Capture the cell that displays the provided text and extract its [X, Y] central coordinate. 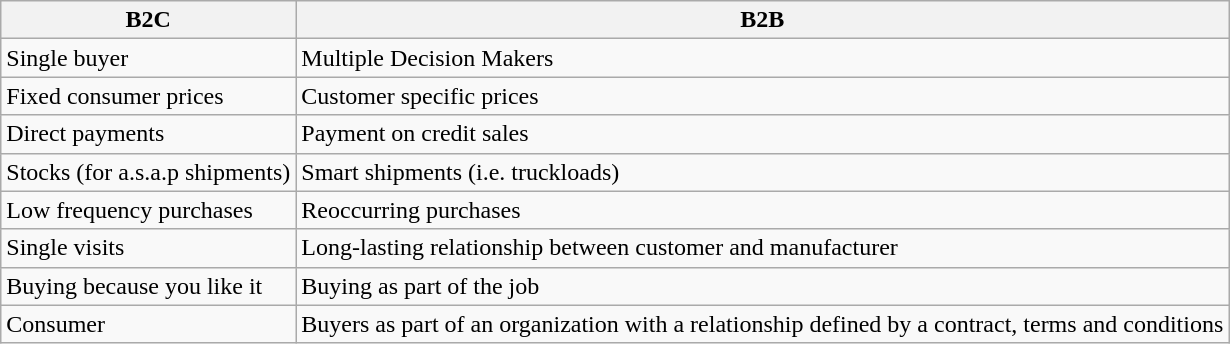
Direct payments [148, 134]
Stocks (for a.s.a.p shipments) [148, 172]
Buyers as part of an organization with a relationship defined by a contract, terms and conditions [762, 324]
Multiple Decision Makers [762, 58]
Long-lasting relationship between customer and manufacturer [762, 248]
Consumer [148, 324]
Payment on credit sales [762, 134]
Low frequency purchases [148, 210]
Single buyer [148, 58]
Reoccurring purchases [762, 210]
Buying as part of the job [762, 286]
Buying because you like it [148, 286]
B2B [762, 20]
Smart shipments (i.e. truckloads) [762, 172]
Customer specific prices [762, 96]
Fixed consumer prices [148, 96]
B2C [148, 20]
Single visits [148, 248]
